Extract the [X, Y] coordinate from the center of the cell holding the provided text.  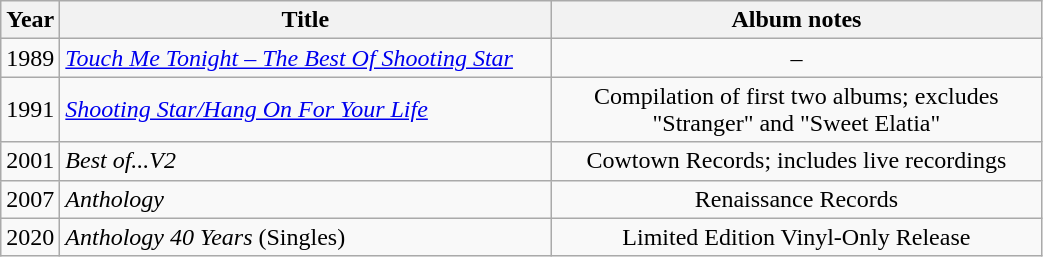
Anthology [306, 199]
2001 [30, 161]
Renaissance Records [796, 199]
Album notes [796, 20]
Shooting Star/Hang On For Your Life [306, 110]
– [796, 58]
Year [30, 20]
1991 [30, 110]
Cowtown Records; includes live recordings [796, 161]
2020 [30, 237]
Compilation of first two albums; excludes "Stranger" and "Sweet Elatia" [796, 110]
Title [306, 20]
Anthology 40 Years (Singles) [306, 237]
2007 [30, 199]
Touch Me Tonight – The Best Of Shooting Star [306, 58]
Best of...V2 [306, 161]
1989 [30, 58]
Limited Edition Vinyl-Only Release [796, 237]
